Output the [X, Y] coordinate of the center of the cell containing the given text.  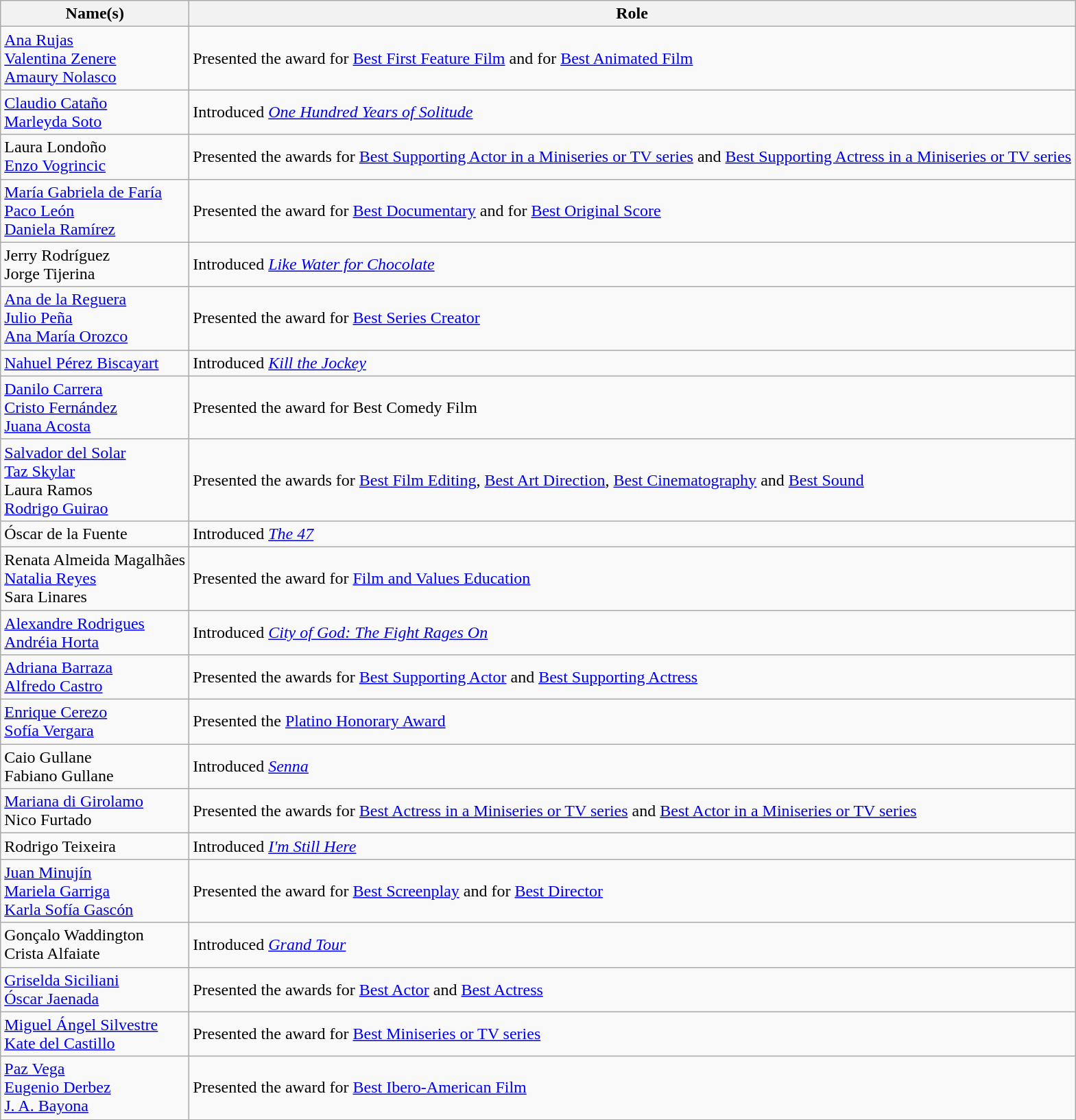
Introduced One Hundred Years of Solitude [632, 112]
Presented the awards for Best Supporting Actor in a Miniseries or TV series and Best Supporting Actress in a Miniseries or TV series [632, 156]
Ana RujasValentina ZenereAmaury Nolasco [95, 58]
Presented the award for Best Comedy Film [632, 407]
Introduced Senna [632, 767]
Claudio CatañoMarleyda Soto [95, 112]
María Gabriela de FaríaPaco LeónDaniela Ramírez [95, 211]
Gonçalo WaddingtonCrista Alfaiate [95, 945]
Juan MinujínMariela GarrigaKarla Sofía Gascón [95, 891]
Presented the awards for Best Actress in a Miniseries or TV series and Best Actor in a Miniseries or TV series [632, 811]
Griselda SicilianiÓscar Jaenada [95, 989]
Adriana BarrazaAlfredo Castro [95, 678]
Jerry RodríguezJorge Tijerina [95, 265]
Danilo CarreraCristo FernándezJuana Acosta [95, 407]
Óscar de la Fuente [95, 534]
Mariana di GirolamoNico Furtado [95, 811]
Caio GullaneFabiano Gullane [95, 767]
Presented the award for Best Screenplay and for Best Director [632, 891]
Alexandre RodriguesAndréia Horta [95, 632]
Presented the awards for Best Film Editing, Best Art Direction, Best Cinematography and Best Sound [632, 480]
Presented the awards for Best Actor and Best Actress [632, 989]
Introduced Grand Tour [632, 945]
Enrique CerezoSofía Vergara [95, 722]
Name(s) [95, 14]
Introduced The 47 [632, 534]
Presented the awards for Best Supporting Actor and Best Supporting Actress [632, 678]
Introduced Kill the Jockey [632, 363]
Nahuel Pérez Biscayart [95, 363]
Paz VegaEugenio DerbezJ. A. Bayona [95, 1088]
Presented the Platino Honorary Award [632, 722]
Presented the award for Best Ibero-American Film [632, 1088]
Miguel Ángel SilvestreKate del Castillo [95, 1034]
Renata Almeida MagalhãesNatalia ReyesSara Linares [95, 578]
Ana de la RegueraJulio PeñaAna María Orozco [95, 318]
Introduced I'm Still Here [632, 846]
Presented the award for Best First Feature Film and for Best Animated Film [632, 58]
Introduced City of God: The Fight Rages On [632, 632]
Rodrigo Teixeira [95, 846]
Presented the award for Best Miniseries or TV series [632, 1034]
Introduced Like Water for Chocolate [632, 265]
Role [632, 14]
Salvador del SolarTaz SkylarLaura RamosRodrigo Guirao [95, 480]
Presented the award for Best Series Creator [632, 318]
Presented the award for Best Documentary and for Best Original Score [632, 211]
Presented the award for Film and Values Education [632, 578]
Laura LondoñoEnzo Vogrincic [95, 156]
